Capture the cell that displays the provided text and extract its [x, y] central coordinate. 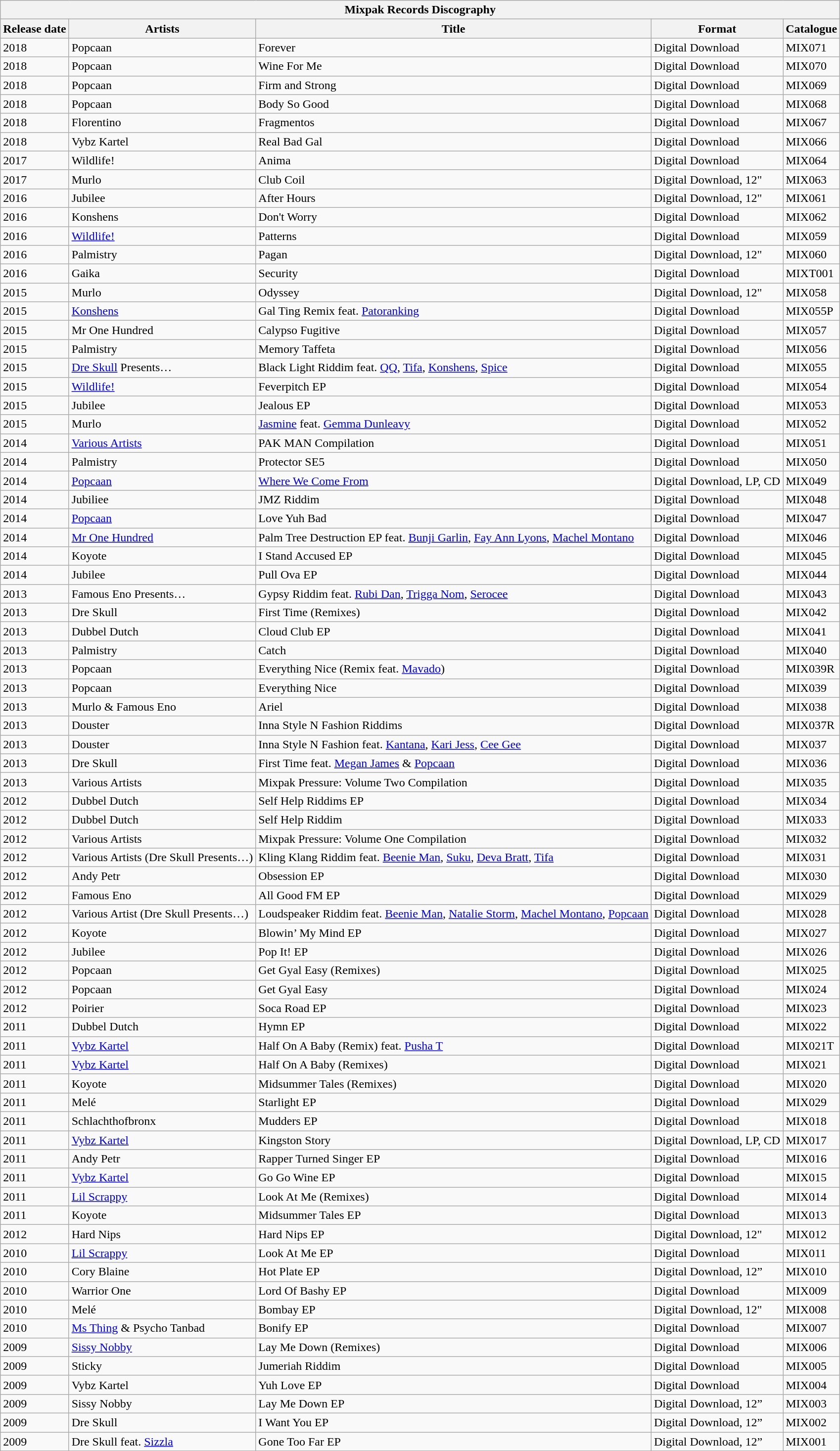
Get Gyal Easy (Remixes) [454, 970]
MIX005 [811, 1366]
MIX014 [811, 1197]
MIXT001 [811, 274]
MIX051 [811, 443]
Real Bad Gal [454, 142]
Everything Nice [454, 688]
Bonify EP [454, 1328]
MIX041 [811, 631]
Murlo & Famous Eno [162, 707]
Hymn EP [454, 1027]
Lord Of Bashy EP [454, 1291]
MIX002 [811, 1422]
Ariel [454, 707]
Blowin’ My Mind EP [454, 933]
MIX067 [811, 123]
Memory Taffeta [454, 349]
MIX008 [811, 1309]
MIX064 [811, 160]
Catch [454, 650]
MIX017 [811, 1140]
Various Artist (Dre Skull Presents…) [162, 914]
Odyssey [454, 292]
MIX037R [811, 725]
MIX036 [811, 763]
MIX021T [811, 1046]
Body So Good [454, 104]
MIX028 [811, 914]
MIX057 [811, 330]
MIX043 [811, 594]
Gaika [162, 274]
MIX030 [811, 876]
Gal Ting Remix feat. Patoranking [454, 311]
MIX024 [811, 989]
MIX011 [811, 1253]
Self Help Riddims EP [454, 801]
Pull Ova EP [454, 575]
MIX016 [811, 1159]
Patterns [454, 236]
MIX003 [811, 1403]
MIX021 [811, 1064]
Warrior One [162, 1291]
MIX006 [811, 1347]
Hard Nips [162, 1234]
Inna Style N Fashion feat. Kantana, Kari Jess, Cee Gee [454, 744]
MIX047 [811, 518]
Hard Nips EP [454, 1234]
Calypso Fugitive [454, 330]
Look At Me EP [454, 1253]
MIX040 [811, 650]
MIX009 [811, 1291]
Gone Too Far EP [454, 1442]
Feverpitch EP [454, 387]
I Stand Accused EP [454, 556]
Poirier [162, 1008]
MIX066 [811, 142]
Jumeriah Riddim [454, 1366]
Protector SE5 [454, 462]
Firm and Strong [454, 85]
Kling Klang Riddim feat. Beenie Man, Suku, Deva Bratt, Tifa [454, 858]
Don't Worry [454, 217]
Midsummer Tales EP [454, 1215]
Various Artists (Dre Skull Presents…) [162, 858]
MIX055P [811, 311]
MIX048 [811, 499]
Black Light Riddim feat. QQ, Tifa, Konshens, Spice [454, 368]
MIX045 [811, 556]
Anima [454, 160]
Dre Skull feat. Sizzla [162, 1442]
MIX031 [811, 858]
MIX052 [811, 424]
Pagan [454, 255]
Famous Eno Presents… [162, 594]
MIX027 [811, 933]
Kingston Story [454, 1140]
Florentino [162, 123]
MIX050 [811, 462]
MIX033 [811, 820]
Wine For Me [454, 66]
Everything Nice (Remix feat. Mavado) [454, 669]
First Time feat. Megan James & Popcaan [454, 763]
MIX034 [811, 801]
Schlachthofbronx [162, 1121]
MIX068 [811, 104]
MIX059 [811, 236]
MIX042 [811, 613]
MIX058 [811, 292]
MIX010 [811, 1272]
Security [454, 274]
Forever [454, 48]
Jasmine feat. Gemma Dunleavy [454, 424]
Pop It! EP [454, 952]
Sticky [162, 1366]
MIX046 [811, 537]
Format [717, 29]
MIX001 [811, 1442]
Love Yuh Bad [454, 518]
MIX038 [811, 707]
Bombay EP [454, 1309]
MIX004 [811, 1385]
MIX069 [811, 85]
Midsummer Tales (Remixes) [454, 1083]
MIX035 [811, 782]
Loudspeaker Riddim feat. Beenie Man, Natalie Storm, Machel Montano, Popcaan [454, 914]
Lay Me Down EP [454, 1403]
Self Help Riddim [454, 820]
MIX044 [811, 575]
All Good FM EP [454, 895]
MIX020 [811, 1083]
After Hours [454, 198]
MIX013 [811, 1215]
MIX039R [811, 669]
MIX032 [811, 839]
MIX061 [811, 198]
Mudders EP [454, 1121]
Mixpak Records Discography [420, 10]
Go Go Wine EP [454, 1178]
Palm Tree Destruction EP feat. Bunji Garlin, Fay Ann Lyons, Machel Montano [454, 537]
Starlight EP [454, 1102]
MIX039 [811, 688]
Hot Plate EP [454, 1272]
MIX063 [811, 179]
Title [454, 29]
MIX007 [811, 1328]
I Want You EP [454, 1422]
Half On A Baby (Remixes) [454, 1064]
Yuh Love EP [454, 1385]
First Time (Remixes) [454, 613]
Dre Skull Presents… [162, 368]
Ms Thing & Psycho Tanbad [162, 1328]
MIX015 [811, 1178]
Artists [162, 29]
Famous Eno [162, 895]
Release date [35, 29]
Cory Blaine [162, 1272]
Soca Road EP [454, 1008]
MIX018 [811, 1121]
Half On A Baby (Remix) feat. Pusha T [454, 1046]
Cloud Club EP [454, 631]
Gypsy Riddim feat. Rubi Dan, Trigga Nom, Serocee [454, 594]
PAK MAN Compilation [454, 443]
Catalogue [811, 29]
MIX026 [811, 952]
Mixpak Pressure: Volume Two Compilation [454, 782]
Jubiliee [162, 499]
MIX053 [811, 405]
MIX071 [811, 48]
MIX012 [811, 1234]
Mixpak Pressure: Volume One Compilation [454, 839]
MIX023 [811, 1008]
MIX070 [811, 66]
Jealous EP [454, 405]
Lay Me Down (Remixes) [454, 1347]
Obsession EP [454, 876]
Where We Come From [454, 481]
JMZ Riddim [454, 499]
MIX060 [811, 255]
MIX037 [811, 744]
Get Gyal Easy [454, 989]
MIX025 [811, 970]
MIX049 [811, 481]
MIX022 [811, 1027]
Fragmentos [454, 123]
Club Coil [454, 179]
MIX055 [811, 368]
Inna Style N Fashion Riddims [454, 725]
Look At Me (Remixes) [454, 1197]
MIX056 [811, 349]
MIX062 [811, 217]
MIX054 [811, 387]
Rapper Turned Singer EP [454, 1159]
